Return (x, y) of the center of cell containing provided text 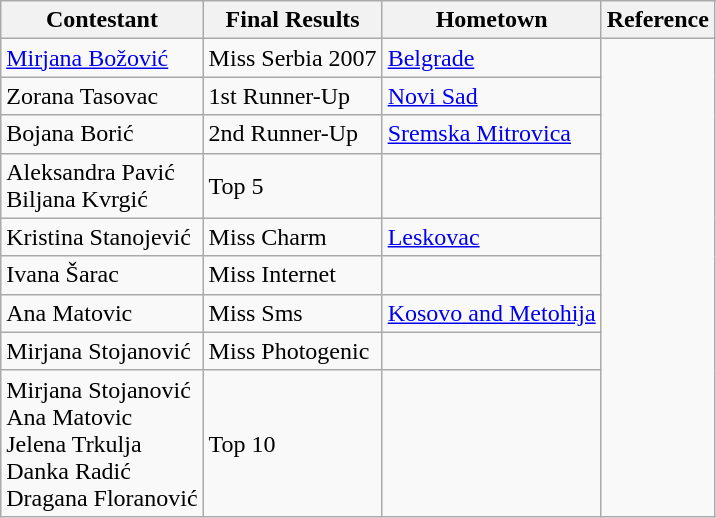
Miss Charm (292, 237)
Bojana Borić (102, 134)
Ana Matovic (102, 313)
Aleksandra Pavić Biljana Kvrgić (102, 186)
Reference (658, 20)
Sremska Mitrovica (492, 134)
Top 10 (292, 443)
2nd Runner-Up (292, 134)
Hometown (492, 20)
Contestant (102, 20)
Miss Sms (292, 313)
Mirjana Božović (102, 58)
Belgrade (492, 58)
Kosovo and Metohija (492, 313)
Mirjana StojanovićAna MatovicJelena TrkuljaDanka RadićDragana Floranović (102, 443)
Leskovac (492, 237)
Mirjana Stojanović (102, 351)
Miss Photogenic (292, 351)
Final Results (292, 20)
Zorana Tasovac (102, 96)
1st Runner-Up (292, 96)
Top 5 (292, 186)
Miss Serbia 2007 (292, 58)
Miss Internet (292, 275)
Ivana Šarac (102, 275)
Kristina Stanojević (102, 237)
Novi Sad (492, 96)
